Extract the (x, y) coordinate from the center of the cell holding the provided text.  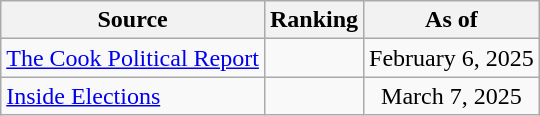
February 6, 2025 (452, 58)
Inside Elections (133, 96)
March 7, 2025 (452, 96)
Source (133, 20)
As of (452, 20)
Ranking (314, 20)
The Cook Political Report (133, 58)
